Determine the [x, y] coordinate at the center of the cell enclosing the given text.  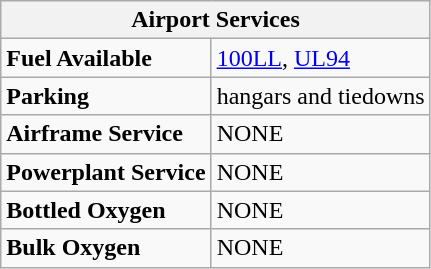
Bottled Oxygen [106, 210]
Bulk Oxygen [106, 248]
Fuel Available [106, 58]
Parking [106, 96]
Airframe Service [106, 134]
hangars and tiedowns [320, 96]
Airport Services [216, 20]
Powerplant Service [106, 172]
100LL, UL94 [320, 58]
